Return the (X, Y) coordinate for the center point of the cell that contains the specified text.  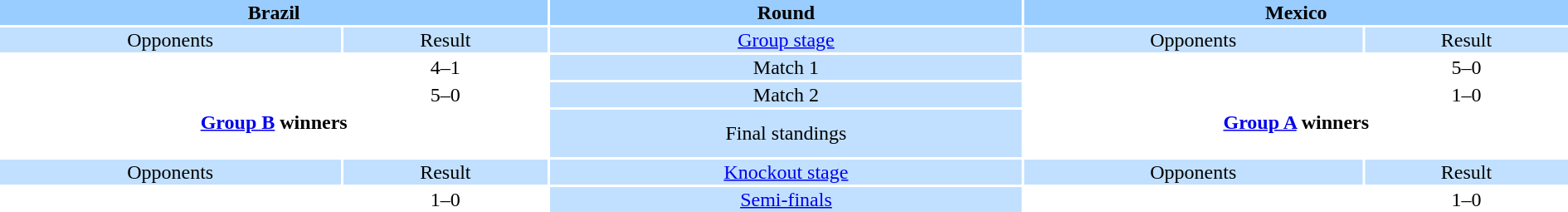
Final standings (786, 133)
Round (786, 12)
Match 1 (786, 67)
Brazil (274, 12)
Group stage (786, 40)
Group A winners (1296, 133)
Mexico (1296, 12)
Match 2 (786, 95)
4–1 (445, 67)
Knockout stage (786, 172)
Semi-finals (786, 200)
Group B winners (274, 133)
